Return the (x, y) coordinate for the center point of the cell that contains the specified text.  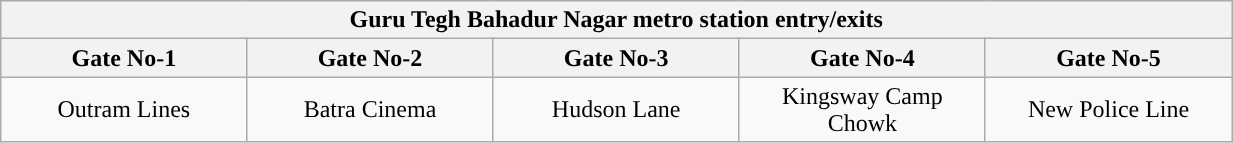
Outram Lines (124, 110)
New Police Line (1108, 110)
Kingsway Camp Chowk (862, 110)
Gate No-5 (1108, 58)
Gate No-3 (616, 58)
Gate No-4 (862, 58)
Hudson Lane (616, 110)
Gate No-1 (124, 58)
Gate No-2 (370, 58)
Batra Cinema (370, 110)
Guru Tegh Bahadur Nagar metro station entry/exits (616, 20)
